Extract the (X, Y) coordinate from the center of the cell holding the provided text.  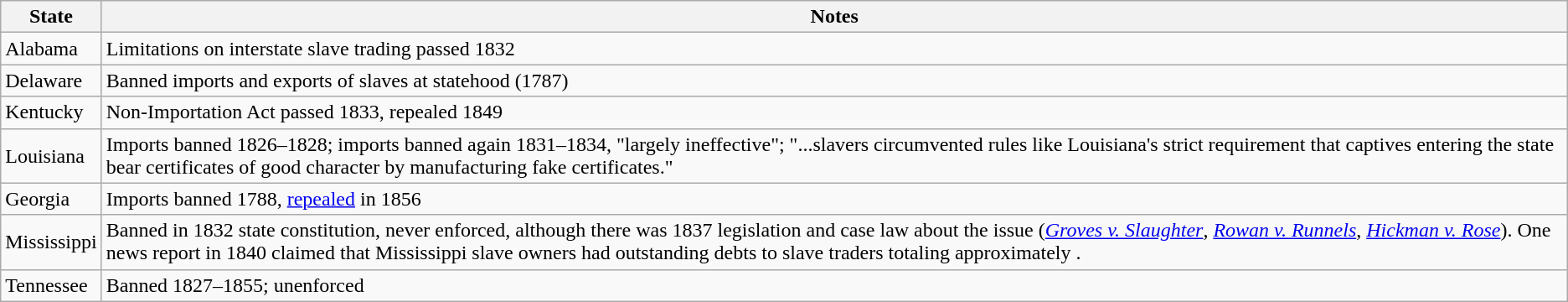
Limitations on interstate slave trading passed 1832 (834, 49)
State (51, 17)
Georgia (51, 199)
Banned 1827–1855; unenforced (834, 285)
Non-Importation Act passed 1833, repealed 1849 (834, 112)
Mississippi (51, 242)
Louisiana (51, 156)
Banned imports and exports of slaves at statehood (1787) (834, 81)
Imports banned 1788, repealed in 1856 (834, 199)
Delaware (51, 81)
Kentucky (51, 112)
Notes (834, 17)
Tennessee (51, 285)
Alabama (51, 49)
